Scan for the cell matching the given text and deliver its (x, y) coordinate at center. 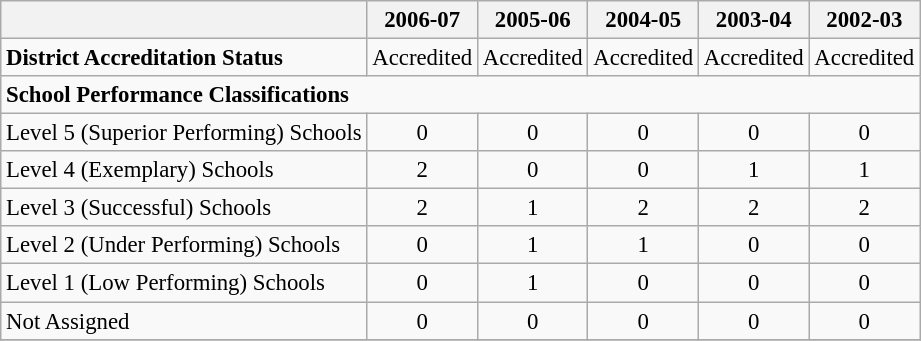
2005-06 (532, 20)
Level 3 (Successful) Schools (184, 208)
District Accreditation Status (184, 58)
Level 1 (Low Performing) Schools (184, 283)
School Performance Classifications (460, 95)
2002-03 (864, 20)
Not Assigned (184, 321)
2006-07 (422, 20)
Level 5 (Superior Performing) Schools (184, 133)
Level 2 (Under Performing) Schools (184, 245)
2003-04 (754, 20)
2004-05 (644, 20)
Level 4 (Exemplary) Schools (184, 170)
